Identify which cell holds the provided text, then report its [X, Y] central coordinate. 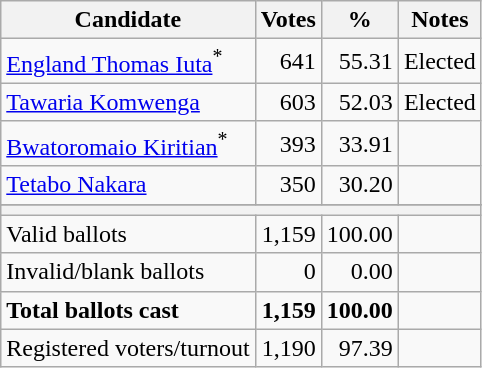
350 [288, 185]
52.03 [360, 102]
0.00 [360, 272]
Notes [440, 20]
Registered voters/turnout [128, 348]
603 [288, 102]
England Thomas Iuta* [128, 62]
641 [288, 62]
Total ballots cast [128, 310]
Valid ballots [128, 234]
55.31 [360, 62]
Votes [288, 20]
Tetabo Nakara [128, 185]
Tawaria Komwenga [128, 102]
33.91 [360, 144]
393 [288, 144]
% [360, 20]
30.20 [360, 185]
0 [288, 272]
97.39 [360, 348]
1,190 [288, 348]
Candidate [128, 20]
Bwatoromaio Kiritian* [128, 144]
Invalid/blank ballots [128, 272]
